Provide the [x, y] coordinate of the cell's center where the given text is located.  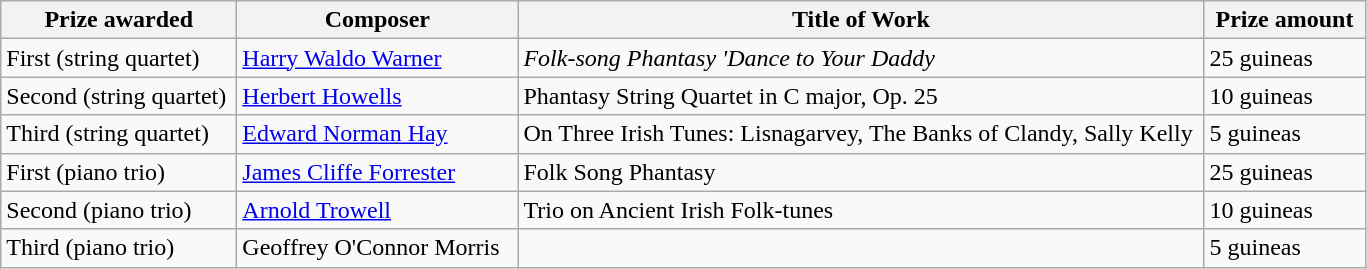
Trio on Ancient Irish Folk-tunes [861, 210]
Geoffrey O'Connor Morris [378, 248]
Phantasy String Quartet in C major, Op. 25 [861, 96]
Prize awarded [119, 20]
Herbert Howells [378, 96]
Second (string quartet) [119, 96]
On Three Irish Tunes: Lisnagarvey, The Banks of Clandy, Sally Kelly [861, 134]
Folk Song Phantasy [861, 172]
Third (string quartet) [119, 134]
Prize amount [1284, 20]
Third (piano trio) [119, 248]
Title of Work [861, 20]
James Cliffe Forrester [378, 172]
Second (piano trio) [119, 210]
First (string quartet) [119, 58]
Edward Norman Hay [378, 134]
Folk-song Phantasy 'Dance to Your Daddy [861, 58]
Arnold Trowell [378, 210]
First (piano trio) [119, 172]
Composer [378, 20]
Harry Waldo Warner [378, 58]
